Determine the [x, y] coordinate at the center of the cell enclosing the given text.  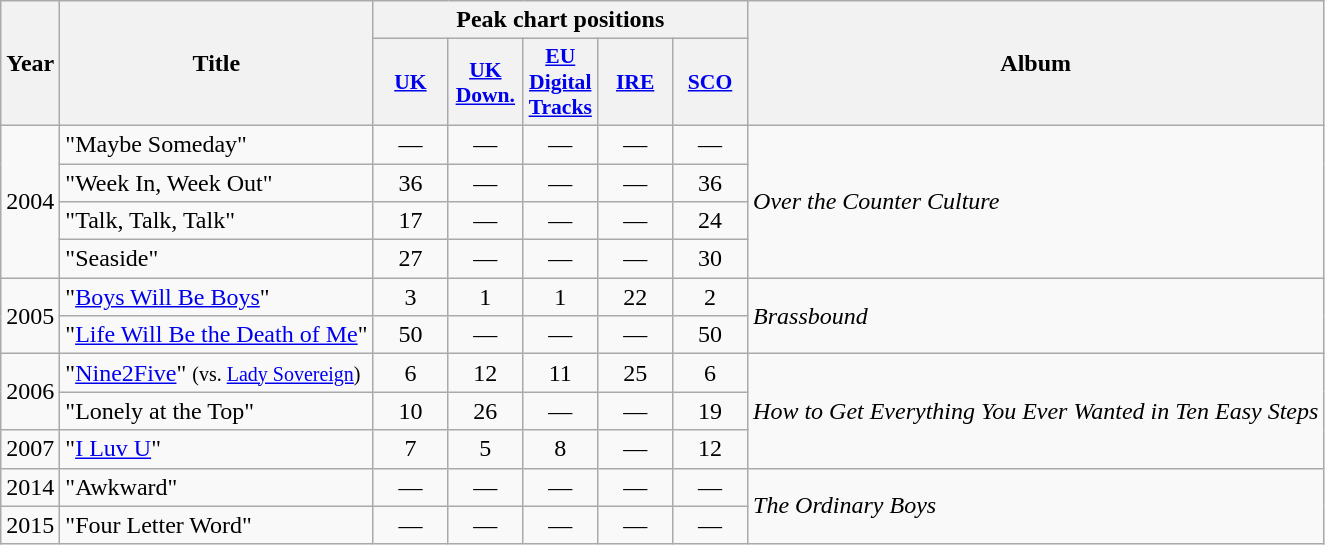
"Talk, Talk, Talk" [216, 221]
"Week In, Week Out" [216, 183]
2007 [30, 449]
5 [486, 449]
7 [410, 449]
2004 [30, 201]
24 [710, 221]
Brassbound [1036, 316]
10 [410, 411]
26 [486, 411]
2014 [30, 487]
"Boys Will Be Boys" [216, 297]
19 [710, 411]
UK [410, 82]
2005 [30, 316]
"Seaside" [216, 259]
11 [560, 373]
2 [710, 297]
UKDown. [486, 82]
EU DigitalTracks [560, 82]
Year [30, 64]
27 [410, 259]
"Lonely at the Top" [216, 411]
25 [636, 373]
"Four Letter Word" [216, 525]
SCO [710, 82]
"Awkward" [216, 487]
Album [1036, 64]
2006 [30, 392]
2015 [30, 525]
8 [560, 449]
IRE [636, 82]
Over the Counter Culture [1036, 201]
Title [216, 64]
The Ordinary Boys [1036, 506]
"I Luv U" [216, 449]
30 [710, 259]
How to Get Everything You Ever Wanted in Ten Easy Steps [1036, 411]
"Life Will Be the Death of Me" [216, 335]
3 [410, 297]
17 [410, 221]
Peak chart positions [560, 20]
22 [636, 297]
"Maybe Someday" [216, 144]
"Nine2Five" (vs. Lady Sovereign) [216, 373]
